Provide the (X, Y) coordinate of the cell's center where the given text is located.  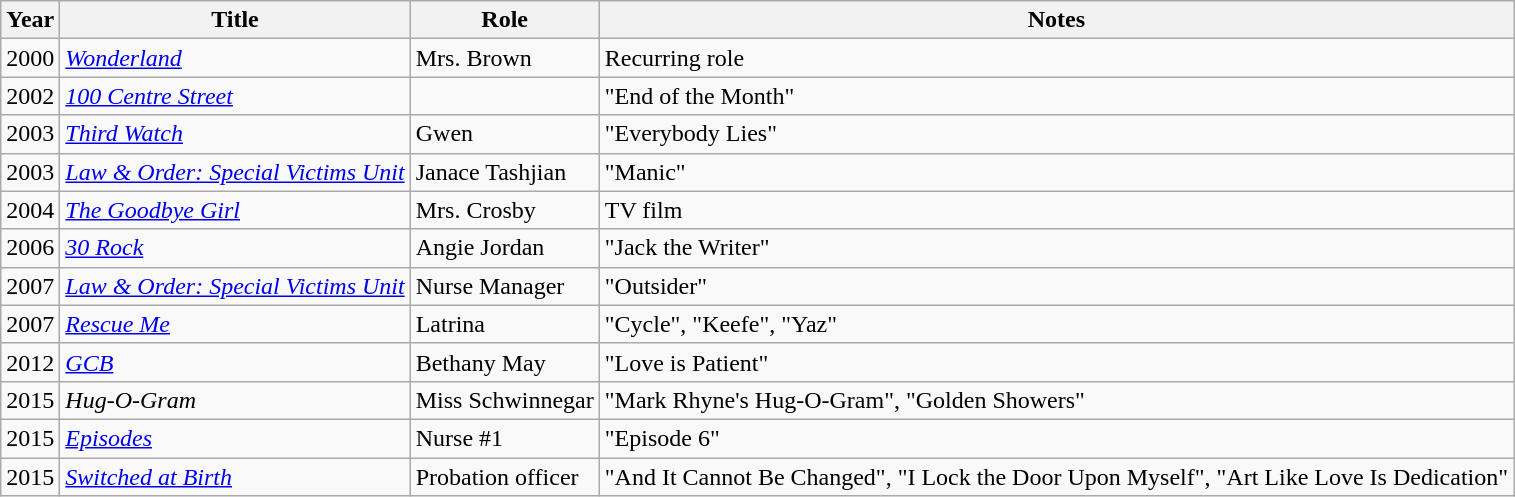
Latrina (504, 324)
"And It Cannot Be Changed", "I Lock the Door Upon Myself", "Art Like Love Is Dedication" (1056, 477)
Mrs. Brown (504, 58)
2004 (30, 210)
Recurring role (1056, 58)
"Jack the Writer" (1056, 248)
Rescue Me (235, 324)
Switched at Birth (235, 477)
Hug-O-Gram (235, 400)
Wonderland (235, 58)
2000 (30, 58)
Episodes (235, 438)
Miss Schwinnegar (504, 400)
Angie Jordan (504, 248)
Third Watch (235, 134)
100 Centre Street (235, 96)
TV film (1056, 210)
The Goodbye Girl (235, 210)
"Mark Rhyne's Hug-O-Gram", "Golden Showers" (1056, 400)
Title (235, 20)
Bethany May (504, 362)
Gwen (504, 134)
GCB (235, 362)
Nurse #1 (504, 438)
"Episode 6" (1056, 438)
2002 (30, 96)
Probation officer (504, 477)
Notes (1056, 20)
2012 (30, 362)
"End of the Month" (1056, 96)
Year (30, 20)
Mrs. Crosby (504, 210)
"Love is Patient" (1056, 362)
Nurse Manager (504, 286)
"Everybody Lies" (1056, 134)
Role (504, 20)
2006 (30, 248)
"Cycle", "Keefe", "Yaz" (1056, 324)
Janace Tashjian (504, 172)
"Outsider" (1056, 286)
"Manic" (1056, 172)
30 Rock (235, 248)
